For the text-containing cell, return its midpoint in [X, Y] coordinate format. 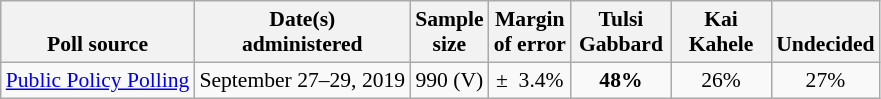
Public Policy Polling [98, 80]
Poll source [98, 32]
Undecided [825, 32]
Marginof error [530, 32]
26% [721, 80]
TulsiGabbard [621, 32]
± 3.4% [530, 80]
990 (V) [449, 80]
Samplesize [449, 32]
48% [621, 80]
KaiKahele [721, 32]
27% [825, 80]
September 27–29, 2019 [302, 80]
Date(s)administered [302, 32]
